Extract the [X, Y] coordinate from the center of the cell holding the provided text.  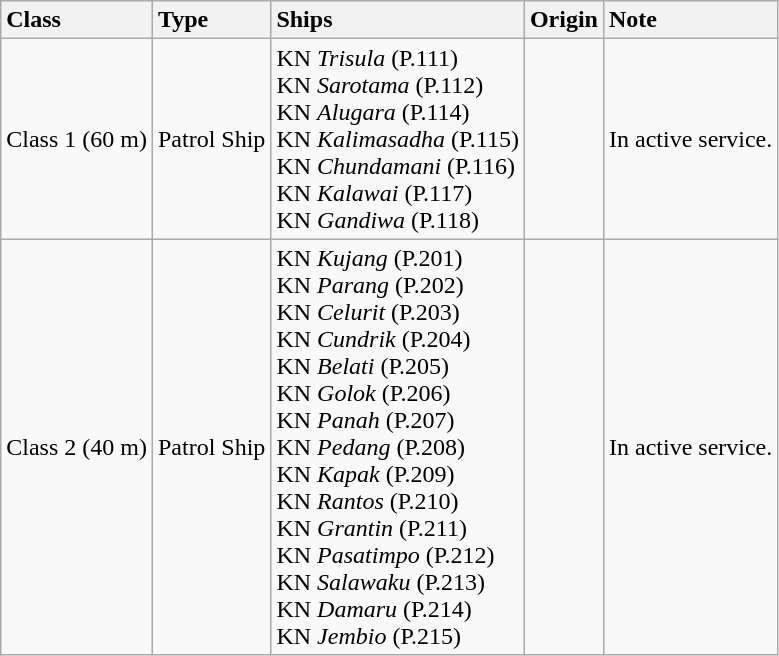
Origin [564, 20]
KN Trisula (P.111) KN Sarotama (P.112) KN Alugara (P.114) KN Kalimasadha (P.115) KN Chundamani (P.116) KN Kalawai (P.117) KN Gandiwa (P.118) [398, 139]
Type [211, 20]
Note [690, 20]
Class 1 (60 m) [77, 139]
Class 2 (40 m) [77, 447]
Class [77, 20]
Ships [398, 20]
